Search for the cell housing the specified text and yield its (x, y) center coordinate. 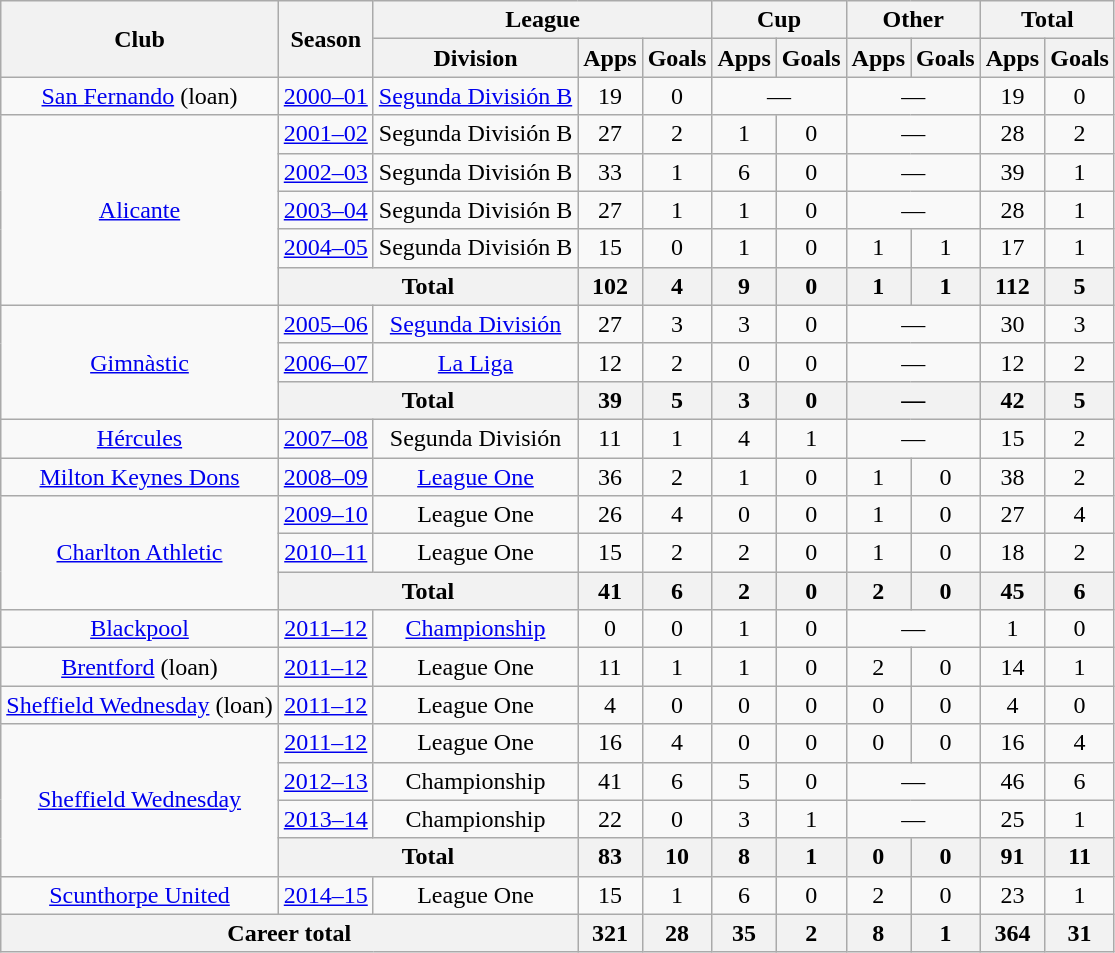
112 (1012, 286)
38 (1012, 477)
Sheffield Wednesday (loan) (140, 705)
2007–08 (326, 438)
Cup (779, 20)
2014–15 (326, 895)
Hércules (140, 438)
Career total (290, 933)
2010–11 (326, 553)
83 (610, 857)
2004–05 (326, 248)
46 (1012, 781)
14 (1012, 667)
2003–04 (326, 210)
102 (610, 286)
364 (1012, 933)
2013–14 (326, 819)
Gimnàstic (140, 362)
33 (610, 172)
2008–09 (326, 477)
30 (1012, 324)
18 (1012, 553)
17 (1012, 248)
Alicante (140, 210)
Division (475, 58)
La Liga (475, 362)
Milton Keynes Dons (140, 477)
Brentford (loan) (140, 667)
22 (610, 819)
36 (610, 477)
Blackpool (140, 629)
23 (1012, 895)
League (542, 20)
2001–02 (326, 134)
2009–10 (326, 515)
2000–01 (326, 96)
Season (326, 39)
2005–06 (326, 324)
Other (913, 20)
2002–03 (326, 172)
Charlton Athletic (140, 553)
35 (744, 933)
25 (1012, 819)
Club (140, 39)
9 (744, 286)
91 (1012, 857)
Scunthorpe United (140, 895)
45 (1012, 591)
Sheffield Wednesday (140, 800)
10 (677, 857)
321 (610, 933)
San Fernando (loan) (140, 96)
2006–07 (326, 362)
42 (1012, 400)
2012–13 (326, 781)
31 (1080, 933)
26 (610, 515)
